Provide the (x, y) coordinate of the cell's center where the given text is located.  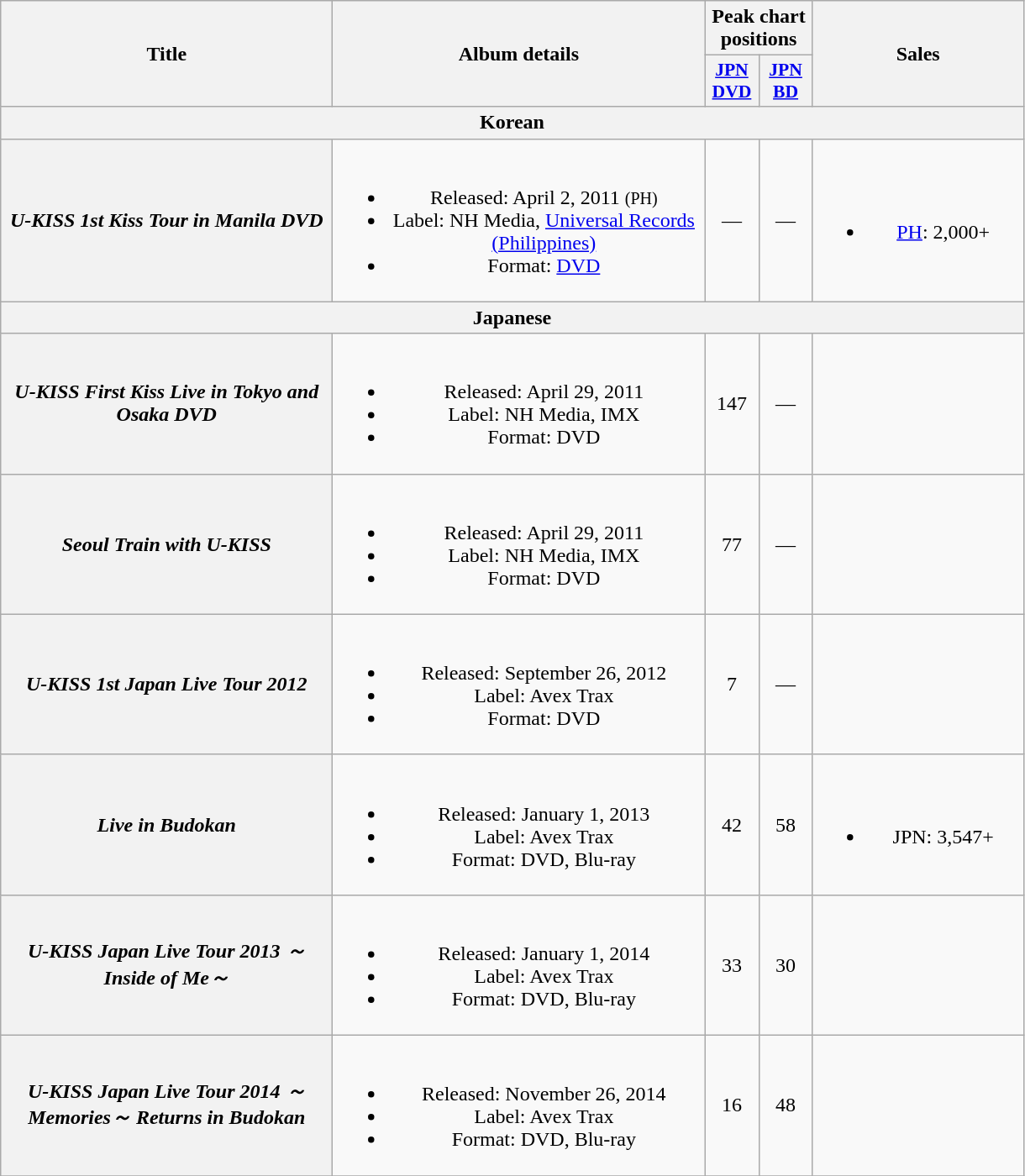
Album details (519, 54)
Released: January 1, 2013Label: Avex TraxFormat: DVD, Blu-ray (519, 825)
42 (732, 825)
Peak chart positions (759, 29)
Released: January 1, 2014Label: Avex TraxFormat: DVD, Blu-ray (519, 964)
58 (786, 825)
147 (732, 403)
PH: 2,000+ (917, 220)
Japanese (512, 318)
Released: November 26, 2014Label: Avex TraxFormat: DVD, Blu-ray (519, 1105)
30 (786, 964)
U-KISS Japan Live Tour 2013 ～Inside of Me～ (166, 964)
Seoul Train with U-KISS (166, 544)
U-KISS Japan Live Tour 2014 ～Memories～ Returns in Budokan (166, 1105)
48 (786, 1105)
Sales (917, 54)
U-KISS 1st Japan Live Tour 2012 (166, 684)
Released: April 2, 2011 (PH)Label: NH Media, Universal Records (Philippines)Format: DVD (519, 220)
Korean (512, 123)
7 (732, 684)
JPNDVD (732, 81)
U-KISS 1st Kiss Tour in Manila DVD (166, 220)
16 (732, 1105)
Title (166, 54)
U-KISS First Kiss Live in Tokyo and Osaka DVD (166, 403)
JPNBD (786, 81)
Released: September 26, 2012Label: Avex TraxFormat: DVD (519, 684)
JPN: 3,547+ (917, 825)
Live in Budokan (166, 825)
77 (732, 544)
33 (732, 964)
